Extract the (X, Y) coordinate from the center of the cell holding the provided text.  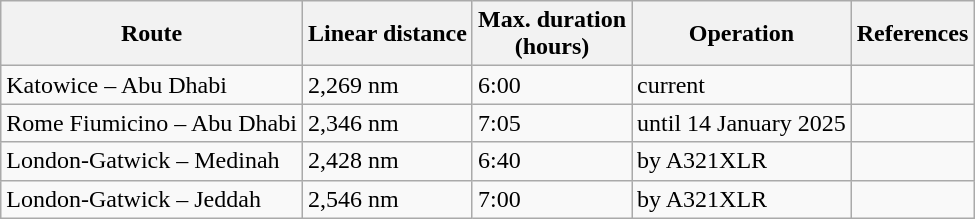
Operation (742, 34)
Katowice – Abu Dhabi (152, 85)
Route (152, 34)
London-Gatwick – Jeddah (152, 199)
2,428 nm (387, 161)
7:00 (552, 199)
Rome Fiumicino – Abu Dhabi (152, 123)
References (912, 34)
London-Gatwick – Medinah (152, 161)
until 14 January 2025 (742, 123)
current (742, 85)
Linear distance (387, 34)
6:00 (552, 85)
Max. duration(hours) (552, 34)
2,269 nm (387, 85)
6:40 (552, 161)
7:05 (552, 123)
2,546 nm (387, 199)
2,346 nm (387, 123)
